Determine the (X, Y) coordinate at the center of the cell enclosing the given text.  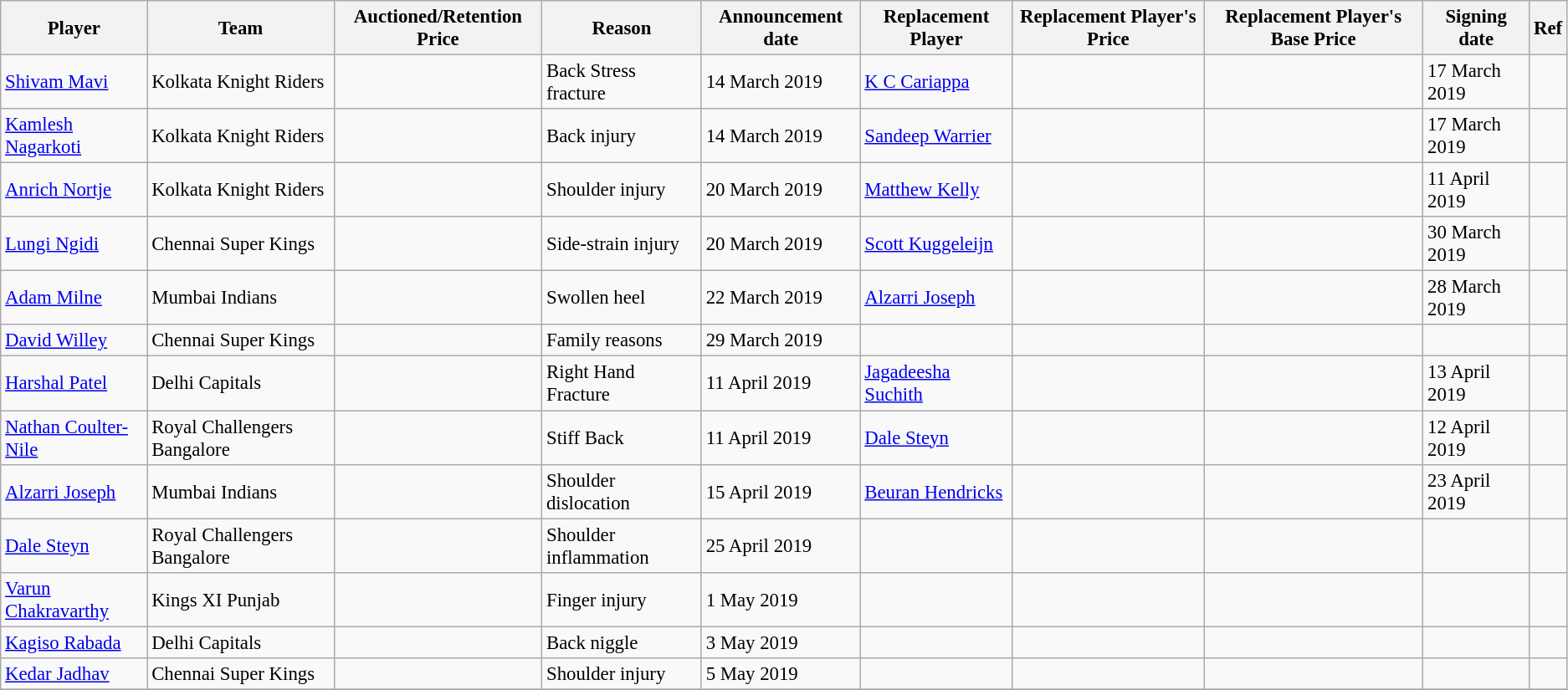
Ref (1548, 28)
15 April 2019 (781, 492)
3 May 2019 (781, 642)
David Willey (74, 340)
30 March 2019 (1476, 244)
Stiff Back (623, 438)
Varun Chakravarthy (74, 599)
Kagiso Rabada (74, 642)
K C Cariappa (936, 82)
Sandeep Warrier (936, 135)
Kamlesh Nagarkoti (74, 135)
Auctioned/Retention Price (438, 28)
Back Stress fracture (623, 82)
Replacement Player's Base Price (1314, 28)
Shoulder dislocation (623, 492)
Finger injury (623, 599)
Matthew Kelly (936, 191)
Swollen heel (623, 298)
Harshal Patel (74, 383)
Kings XI Punjab (241, 599)
Signing date (1476, 28)
Shoulder inflammation (623, 545)
Jagadeesha Suchith (936, 383)
Back niggle (623, 642)
Lungi Ngidi (74, 244)
Back injury (623, 135)
Adam Milne (74, 298)
29 March 2019 (781, 340)
Nathan Coulter-Nile (74, 438)
25 April 2019 (781, 545)
22 March 2019 (781, 298)
Right Hand Fracture (623, 383)
5 May 2019 (781, 674)
28 March 2019 (1476, 298)
Team (241, 28)
23 April 2019 (1476, 492)
Player (74, 28)
Replacement Player's Price (1108, 28)
Replacement Player (936, 28)
Reason (623, 28)
12 April 2019 (1476, 438)
Side-strain injury (623, 244)
Anrich Nortje (74, 191)
Kedar Jadhav (74, 674)
Shivam Mavi (74, 82)
Scott Kuggeleijn (936, 244)
Beuran Hendricks (936, 492)
Announcement date (781, 28)
Family reasons (623, 340)
13 April 2019 (1476, 383)
1 May 2019 (781, 599)
